Pinpoint the cell where the given text exists, returning its (X, Y) midpoint coordinate. 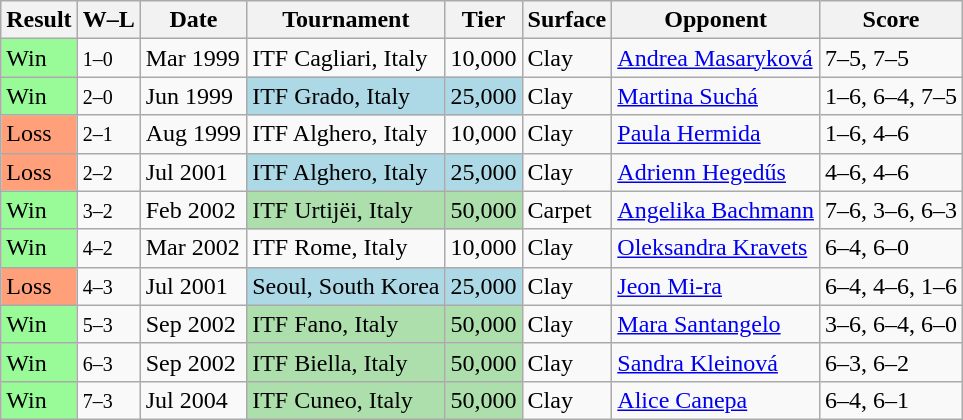
1–0 (108, 58)
Martina Suchá (716, 96)
1–6, 6–4, 7–5 (890, 96)
ITF Fano, Italy (346, 324)
6–3, 6–2 (890, 362)
Jun 1999 (193, 96)
ITF Cuneo, Italy (346, 400)
Alice Canepa (716, 400)
Jeon Mi-ra (716, 286)
4–3 (108, 286)
6–3 (108, 362)
Score (890, 20)
Surface (567, 20)
7–6, 3–6, 6–3 (890, 210)
3–6, 6–4, 6–0 (890, 324)
Angelika Bachmann (716, 210)
4–2 (108, 248)
Jul 2004 (193, 400)
Feb 2002 (193, 210)
5–3 (108, 324)
Carpet (567, 210)
7–3 (108, 400)
ITF Urtijëi, Italy (346, 210)
Date (193, 20)
2–0 (108, 96)
Result (39, 20)
ITF Rome, Italy (346, 248)
6–4, 6–0 (890, 248)
Tier (484, 20)
ITF Biella, Italy (346, 362)
2–2 (108, 172)
Opponent (716, 20)
Tournament (346, 20)
Adrienn Hegedűs (716, 172)
7–5, 7–5 (890, 58)
Andrea Masaryková (716, 58)
Paula Hermida (716, 134)
Mar 2002 (193, 248)
4–6, 4–6 (890, 172)
3–2 (108, 210)
2–1 (108, 134)
Oleksandra Kravets (716, 248)
6–4, 4–6, 1–6 (890, 286)
Aug 1999 (193, 134)
1–6, 4–6 (890, 134)
Seoul, South Korea (346, 286)
W–L (108, 20)
ITF Cagliari, Italy (346, 58)
6–4, 6–1 (890, 400)
ITF Grado, Italy (346, 96)
Mara Santangelo (716, 324)
Mar 1999 (193, 58)
Sandra Kleinová (716, 362)
